Extract the [x, y] coordinate from the center of the cell holding the provided text.  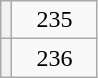
236 [55, 58]
235 [55, 20]
